Capture the cell that displays the provided text and extract its [x, y] central coordinate. 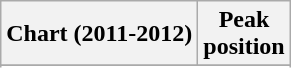
Chart (2011-2012) [100, 34]
Peakposition [244, 34]
